Determine the (X, Y) coordinate at the center of the cell enclosing the given text.  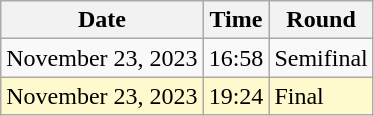
19:24 (236, 96)
Semifinal (321, 58)
Final (321, 96)
Round (321, 20)
Date (102, 20)
Time (236, 20)
16:58 (236, 58)
